Return the [x, y] coordinate for the center point of the cell that contains the specified text.  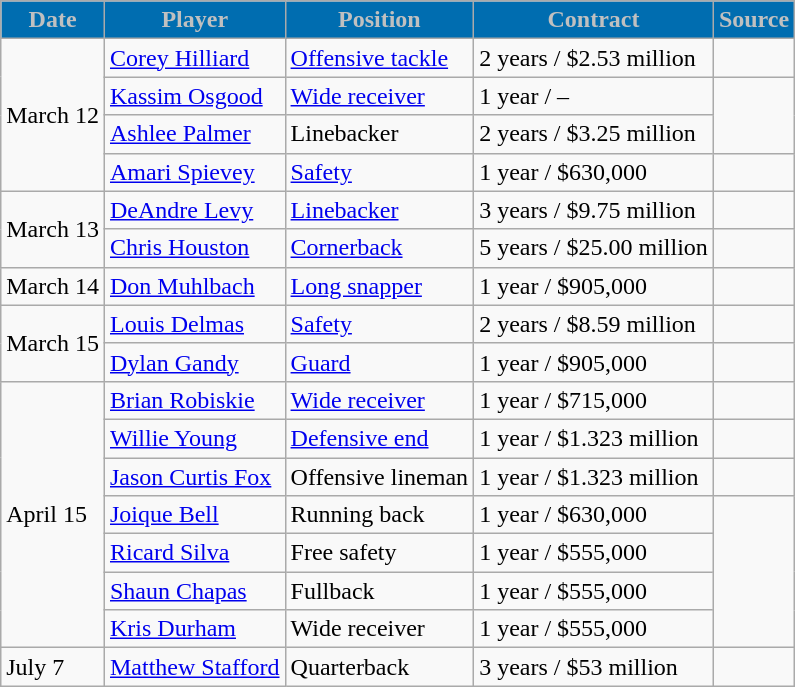
Offensive tackle [380, 58]
2 years / $3.25 million [594, 134]
DeAndre Levy [194, 210]
Shaun Chapas [194, 591]
Amari Spievey [194, 172]
3 years / $53 million [594, 667]
2 years / $2.53 million [594, 58]
Guard [380, 362]
March 14 [53, 286]
Don Muhlbach [194, 286]
Player [194, 20]
March 13 [53, 229]
July 7 [53, 667]
Ashlee Palmer [194, 134]
Running back [380, 515]
Defensive end [380, 438]
Matthew Stafford [194, 667]
Kassim Osgood [194, 96]
March 15 [53, 343]
Brian Robiskie [194, 400]
Dylan Gandy [194, 362]
Ricard Silva [194, 553]
Date [53, 20]
Kris Durham [194, 629]
Willie Young [194, 438]
Chris Houston [194, 248]
1 year / $715,000 [594, 400]
Long snapper [380, 286]
Free safety [380, 553]
March 12 [53, 115]
Quarterback [380, 667]
Source [754, 20]
5 years / $25.00 million [594, 248]
1 year / – [594, 96]
Cornerback [380, 248]
Fullback [380, 591]
Louis Delmas [194, 324]
April 15 [53, 514]
Corey Hilliard [194, 58]
2 years / $8.59 million [594, 324]
3 years / $9.75 million [594, 210]
Contract [594, 20]
Joique Bell [194, 515]
Position [380, 20]
Offensive lineman [380, 477]
Jason Curtis Fox [194, 477]
